Output the [x, y] coordinate of the center of the cell containing the given text.  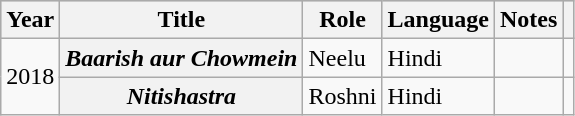
Role [342, 20]
Language [438, 20]
Roshni [342, 96]
Title [182, 20]
Neelu [342, 58]
Year [30, 20]
Baarish aur Chowmein [182, 58]
2018 [30, 77]
Notes [528, 20]
Nitishastra [182, 96]
